Detect which cell encompasses the target text, then output its [x, y] center coordinate. 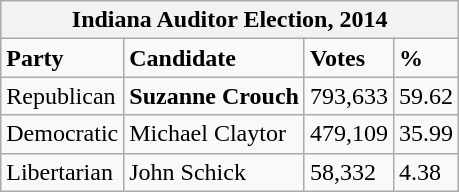
Votes [348, 58]
Party [62, 58]
479,109 [348, 134]
% [426, 58]
Democratic [62, 134]
Republican [62, 96]
793,633 [348, 96]
John Schick [214, 172]
Michael Claytor [214, 134]
58,332 [348, 172]
Indiana Auditor Election, 2014 [230, 20]
4.38 [426, 172]
Libertarian [62, 172]
Suzanne Crouch [214, 96]
35.99 [426, 134]
59.62 [426, 96]
Candidate [214, 58]
